Detect which cell encompasses the target text, then output its [X, Y] center coordinate. 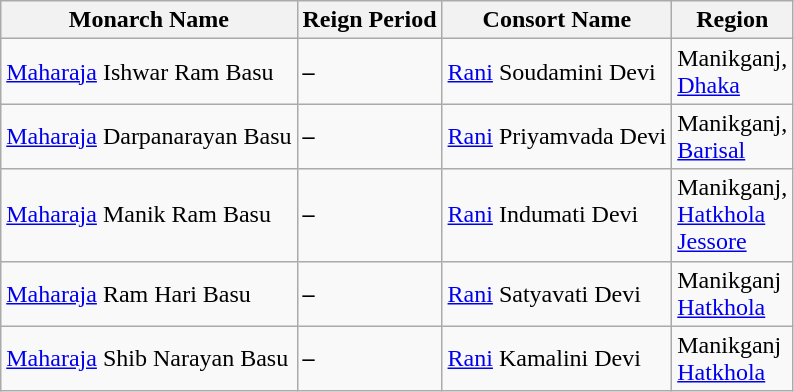
Region [732, 20]
Consort Name [557, 20]
Monarch Name [149, 20]
Maharaja Ishwar Ram Basu [149, 72]
Maharaja Ram Hari Basu [149, 294]
Rani Priyamvada Devi [557, 136]
Manikganj,Barisal [732, 136]
Rani Soudamini Devi [557, 72]
Rani Kamalini Devi [557, 358]
Maharaja Darpanarayan Basu [149, 136]
Manikganj,Dhaka [732, 72]
Manikganj,HatkholaJessore [732, 215]
Maharaja Manik Ram Basu [149, 215]
Rani Indumati Devi [557, 215]
Maharaja Shib Narayan Basu [149, 358]
Reign Period [370, 20]
Rani Satyavati Devi [557, 294]
